Detect which cell encompasses the target text, then output its (X, Y) center coordinate. 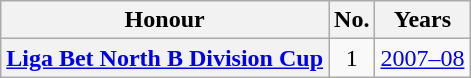
Liga Bet North B Division Cup (165, 58)
1 (352, 58)
Years (422, 20)
2007–08 (422, 58)
Honour (165, 20)
No. (352, 20)
